Determine the (x, y) coordinate at the center of the cell enclosing the given text.  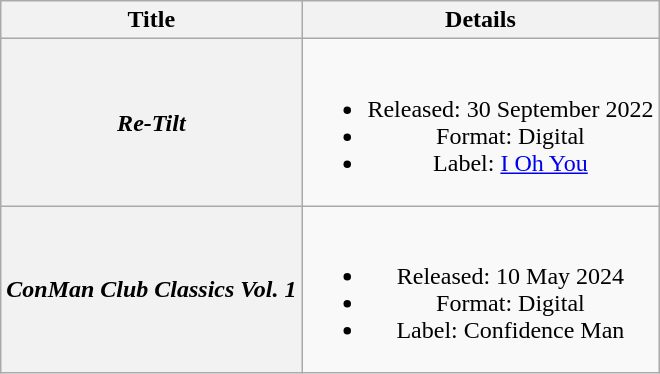
Released: 10 May 2024Format: DigitalLabel: Confidence Man (480, 290)
Re-Tilt (152, 122)
ConMan Club Classics Vol. 1 (152, 290)
Details (480, 20)
Released: 30 September 2022Format: DigitalLabel: I Oh You (480, 122)
Title (152, 20)
